Search for the cell housing the specified text and yield its [X, Y] center coordinate. 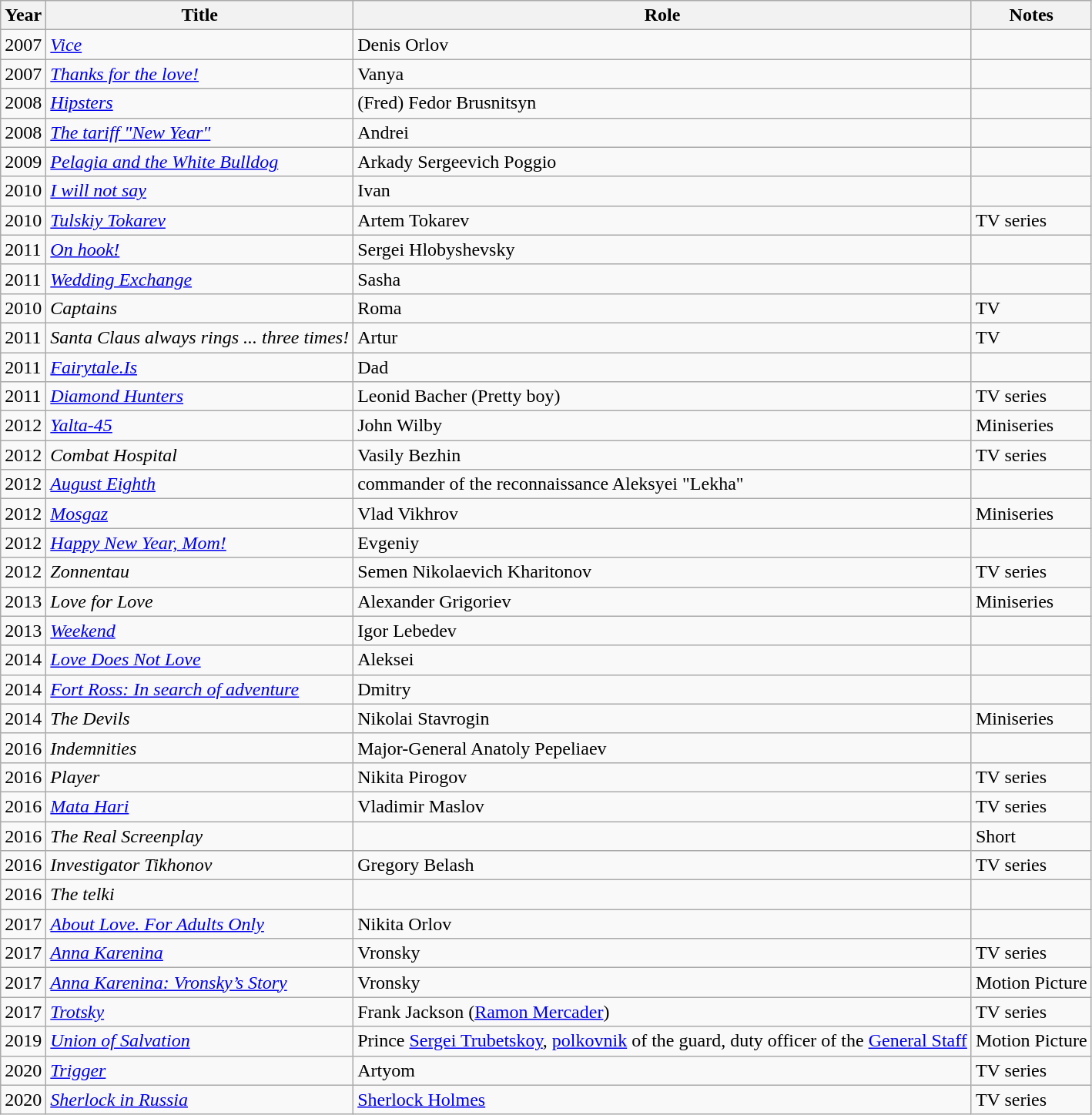
Dad [662, 367]
Leonid Bacher (Pretty boy) [662, 397]
Union of Salvation [200, 1041]
Prince Sergei Trubetskoy, polkovnik of the guard, duty officer of the General Staff [662, 1041]
Vasily Bezhin [662, 455]
Trigger [200, 1070]
Fairytale.Is [200, 367]
I will not say [200, 191]
Pelagia and the White Bulldog [200, 162]
Happy New Year, Mom! [200, 543]
Artur [662, 337]
Captains [200, 308]
Short [1031, 835]
Anna Karenina [200, 953]
Tulskiy Tokarev [200, 220]
Indemnities [200, 748]
(Fred) Fedor Brusnitsyn [662, 103]
2019 [23, 1041]
Gregory Belash [662, 866]
Roma [662, 308]
Mata Hari [200, 806]
Hipsters [200, 103]
Nikita Orlov [662, 924]
Love Does Not Love [200, 660]
Yalta-45 [200, 426]
Vice [200, 45]
Diamond Hunters [200, 397]
Love for Love [200, 601]
Sergei Hlobyshevsky [662, 249]
Ivan [662, 191]
Dmitry [662, 689]
Aleksei [662, 660]
The telki [200, 895]
Combat Hospital [200, 455]
The Devils [200, 718]
The Real Screenplay [200, 835]
Trotsky [200, 1012]
On hook! [200, 249]
John Wilby [662, 426]
Notes [1031, 15]
Sherlock in Russia [200, 1100]
Mosgaz [200, 514]
Arkady Sergeevich Poggio [662, 162]
Santa Claus always rings ... three times! [200, 337]
Andrei [662, 132]
Evgeniy [662, 543]
Vladimir Maslov [662, 806]
Title [200, 15]
August Eighth [200, 484]
Role [662, 15]
2009 [23, 162]
Alexander Grigoriev [662, 601]
Sherlock Holmes [662, 1100]
Year [23, 15]
Vanya [662, 74]
Investigator Tikhonov [200, 866]
Thanks for the love! [200, 74]
Anna Karenina: Vronsky’s Story [200, 983]
Sasha [662, 279]
Semen Nikolaevich Kharitonov [662, 572]
Major-General Anatoly Pepeliaev [662, 748]
Frank Jackson (Ramon Mercader) [662, 1012]
The tariff "New Year" [200, 132]
Vlad Vikhrov [662, 514]
Fort Ross: In search of adventure [200, 689]
Player [200, 777]
commander of the reconnaissance Aleksyei "Lekha" [662, 484]
Artem Tokarev [662, 220]
Nikita Pirogov [662, 777]
Weekend [200, 631]
Nikolai Stavrogin [662, 718]
Zonnentau [200, 572]
About Love. For Adults Only [200, 924]
Igor Lebedev [662, 631]
Artyom [662, 1070]
Wedding Exchange [200, 279]
Denis Orlov [662, 45]
